Output the (x, y) coordinate of the center of the cell containing the given text.  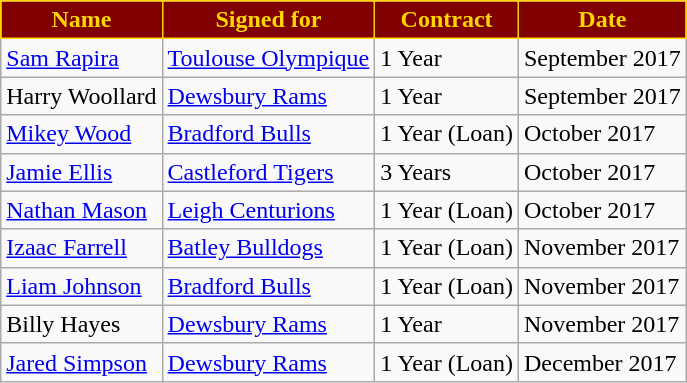
Name (82, 20)
Batley Bulldogs (268, 248)
3 Years (447, 172)
Toulouse Olympique (268, 58)
Leigh Centurions (268, 210)
Castleford Tigers (268, 172)
Izaac Farrell (82, 248)
Billy Hayes (82, 324)
December 2017 (602, 362)
Jamie Ellis (82, 172)
Harry Woollard (82, 96)
Sam Rapira (82, 58)
Date (602, 20)
Liam Johnson (82, 286)
Mikey Wood (82, 134)
Contract (447, 20)
Jared Simpson (82, 362)
Signed for (268, 20)
Nathan Mason (82, 210)
